Pinpoint the cell where the given text exists, returning its (x, y) midpoint coordinate. 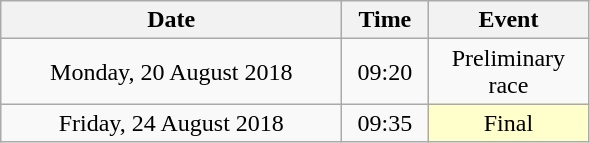
09:35 (385, 123)
Monday, 20 August 2018 (172, 72)
Time (385, 20)
09:20 (385, 72)
Final (508, 123)
Date (172, 20)
Friday, 24 August 2018 (172, 123)
Event (508, 20)
Preliminary race (508, 72)
